Find where the given text appears and provide that cell's center as [X, Y] coordinate. 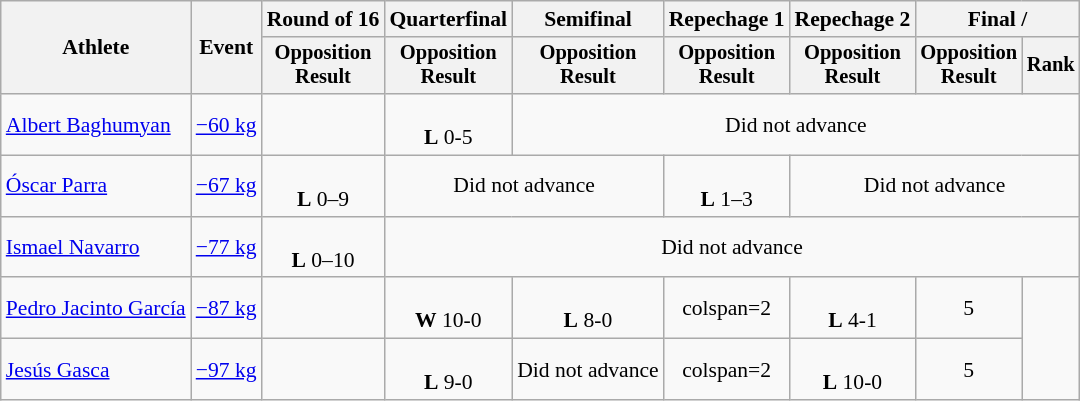
−97 kg [226, 370]
L 8-0 [588, 308]
Athlete [96, 48]
L 1–3 [727, 186]
Quarterfinal [448, 19]
Rank [1051, 66]
Round of 16 [324, 19]
Repechage 1 [727, 19]
−77 kg [226, 248]
Jesús Gasca [96, 370]
Óscar Parra [96, 186]
L 0–10 [324, 248]
L 4-1 [853, 308]
−60 kg [226, 124]
−87 kg [226, 308]
L 10-0 [853, 370]
L 0-5 [448, 124]
L 0–9 [324, 186]
W 10-0 [448, 308]
Ismael Navarro [96, 248]
−67 kg [226, 186]
Pedro Jacinto García [96, 308]
Repechage 2 [853, 19]
Event [226, 48]
Final / [997, 19]
Semifinal [588, 19]
Albert Baghumyan [96, 124]
L 9-0 [448, 370]
